Output the [X, Y] coordinate of the center of the cell containing the given text.  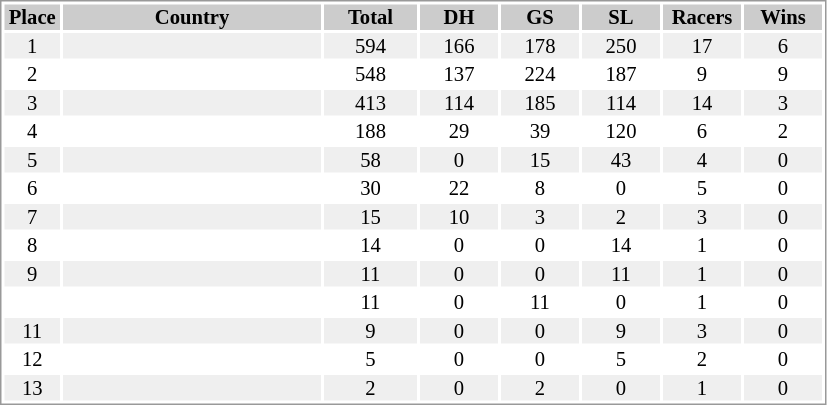
224 [540, 75]
22 [459, 189]
29 [459, 131]
30 [370, 189]
594 [370, 46]
548 [370, 75]
188 [370, 131]
10 [459, 217]
Place [32, 17]
Racers [702, 17]
GS [540, 17]
17 [702, 46]
137 [459, 75]
7 [32, 217]
SL [621, 17]
58 [370, 160]
413 [370, 103]
DH [459, 17]
185 [540, 103]
Total [370, 17]
Wins [783, 17]
120 [621, 131]
166 [459, 46]
187 [621, 75]
178 [540, 46]
43 [621, 160]
Country [192, 17]
12 [32, 359]
13 [32, 388]
250 [621, 46]
39 [540, 131]
